Return (x, y) of the center of cell containing provided text 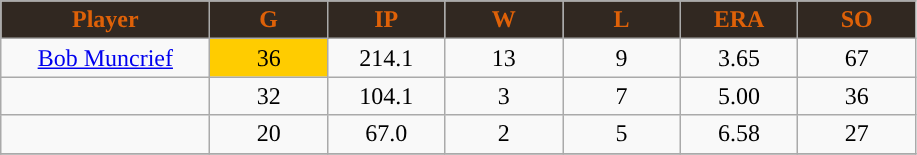
67 (857, 58)
Player (106, 20)
5.00 (739, 96)
6.58 (739, 134)
7 (622, 96)
27 (857, 134)
3.65 (739, 58)
SO (857, 20)
ERA (739, 20)
214.1 (386, 58)
IP (386, 20)
2 (504, 134)
Bob Muncrief (106, 58)
G (269, 20)
104.1 (386, 96)
9 (622, 58)
13 (504, 58)
67.0 (386, 134)
32 (269, 96)
3 (504, 96)
W (504, 20)
20 (269, 134)
5 (622, 134)
L (622, 20)
